For the text-containing cell, return its midpoint in [X, Y] coordinate format. 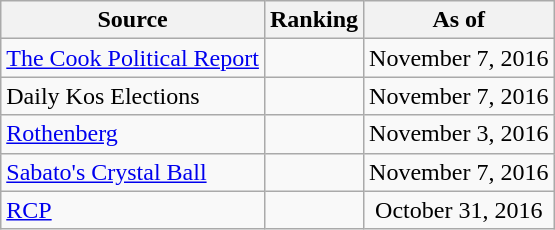
RCP [133, 210]
Daily Kos Elections [133, 96]
The Cook Political Report [133, 58]
As of [459, 20]
November 3, 2016 [459, 134]
Sabato's Crystal Ball [133, 172]
October 31, 2016 [459, 210]
Ranking [314, 20]
Source [133, 20]
Rothenberg [133, 134]
